Return [x, y] of the center of cell containing provided text 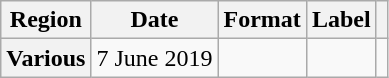
Region [46, 20]
Date [154, 20]
Various [46, 58]
Label [341, 20]
Format [262, 20]
7 June 2019 [154, 58]
